Provide the (x, y) coordinate of the cell's center where the given text is located.  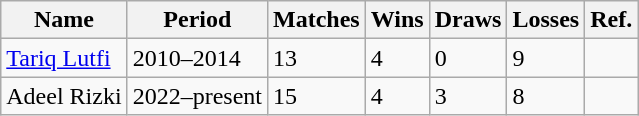
Losses (546, 20)
Adeel Rizki (64, 96)
9 (546, 58)
2010–2014 (197, 58)
13 (316, 58)
8 (546, 96)
Matches (316, 20)
Wins (397, 20)
2022–present (197, 96)
Tariq Lutfi (64, 58)
Draws (468, 20)
Ref. (612, 20)
Period (197, 20)
15 (316, 96)
3 (468, 96)
Name (64, 20)
0 (468, 58)
